Provide the [X, Y] coordinate of the cell's center where the given text is located.  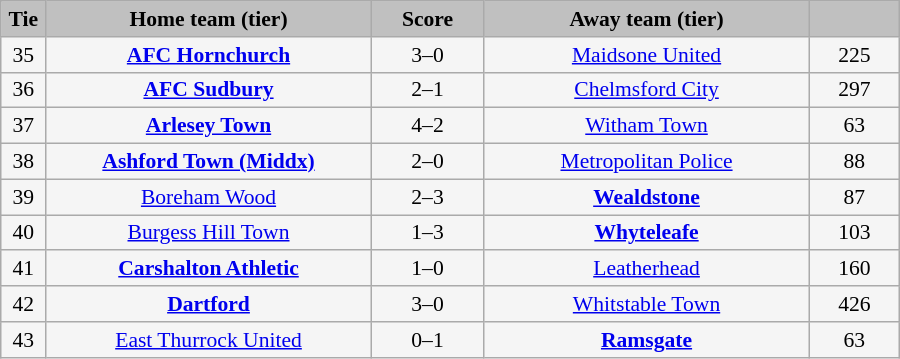
36 [24, 90]
Carshalton Athletic [209, 269]
Arlesey Town [209, 126]
Dartford [209, 304]
37 [24, 126]
AFC Sudbury [209, 90]
42 [24, 304]
160 [854, 269]
35 [24, 55]
Score [427, 19]
AFC Hornchurch [209, 55]
4–2 [427, 126]
Ramsgate [647, 340]
39 [24, 197]
43 [24, 340]
103 [854, 233]
38 [24, 162]
Metropolitan Police [647, 162]
Away team (tier) [647, 19]
0–1 [427, 340]
2–0 [427, 162]
Home team (tier) [209, 19]
87 [854, 197]
Whyteleafe [647, 233]
Leatherhead [647, 269]
Wealdstone [647, 197]
2–3 [427, 197]
225 [854, 55]
88 [854, 162]
Tie [24, 19]
2–1 [427, 90]
Boreham Wood [209, 197]
426 [854, 304]
41 [24, 269]
Maidsone United [647, 55]
Burgess Hill Town [209, 233]
297 [854, 90]
East Thurrock United [209, 340]
Witham Town [647, 126]
40 [24, 233]
1–3 [427, 233]
Whitstable Town [647, 304]
Chelmsford City [647, 90]
Ashford Town (Middx) [209, 162]
1–0 [427, 269]
